Capture the cell that displays the provided text and extract its [X, Y] central coordinate. 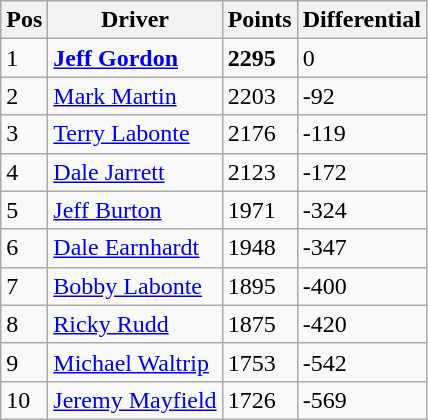
8 [24, 324]
1948 [260, 248]
-400 [362, 286]
2203 [260, 96]
Terry Labonte [135, 134]
Driver [135, 20]
Dale Earnhardt [135, 248]
-542 [362, 362]
Points [260, 20]
1895 [260, 286]
-119 [362, 134]
5 [24, 210]
9 [24, 362]
0 [362, 58]
Ricky Rudd [135, 324]
-347 [362, 248]
Mark Martin [135, 96]
Bobby Labonte [135, 286]
Dale Jarrett [135, 172]
2 [24, 96]
-92 [362, 96]
2295 [260, 58]
1875 [260, 324]
-172 [362, 172]
-569 [362, 400]
Jeff Gordon [135, 58]
Differential [362, 20]
-420 [362, 324]
6 [24, 248]
1 [24, 58]
2176 [260, 134]
4 [24, 172]
-324 [362, 210]
3 [24, 134]
1753 [260, 362]
7 [24, 286]
Jeremy Mayfield [135, 400]
Michael Waltrip [135, 362]
1726 [260, 400]
1971 [260, 210]
10 [24, 400]
2123 [260, 172]
Pos [24, 20]
Jeff Burton [135, 210]
